Detect which cell encompasses the target text, then output its [x, y] center coordinate. 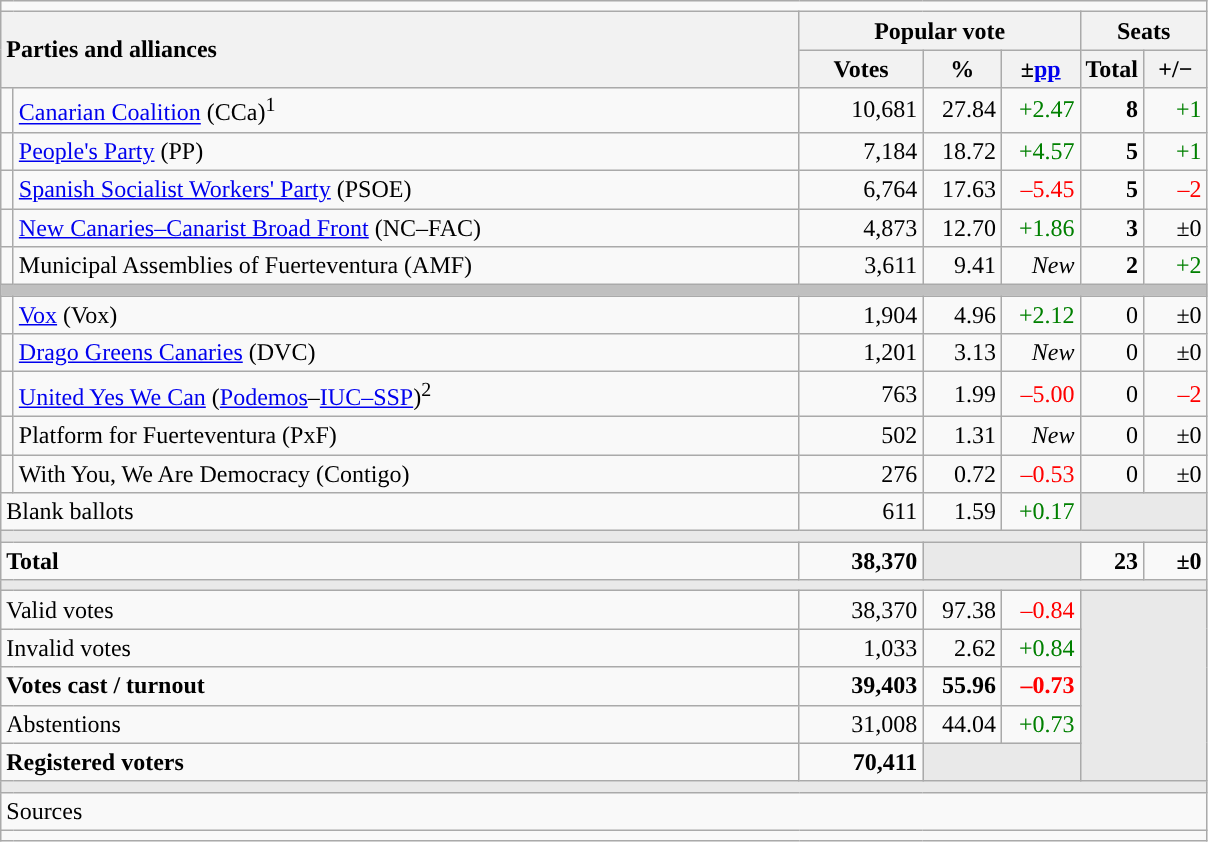
Popular vote [940, 31]
+2 [1176, 266]
Registered voters [400, 762]
+1.86 [1040, 228]
9.41 [962, 266]
39,403 [861, 686]
55.96 [962, 686]
±pp [1040, 69]
7,184 [861, 151]
+0.73 [1040, 724]
United Yes We Can (Podemos–IUC–SSP)2 [406, 394]
Blank ballots [400, 512]
–5.45 [1040, 190]
17.63 [962, 190]
New Canaries–Canarist Broad Front (NC–FAC) [406, 228]
1,201 [861, 353]
Parties and alliances [400, 50]
27.84 [962, 110]
23 [1112, 561]
8 [1112, 110]
3.13 [962, 353]
Canarian Coalition (CCa)1 [406, 110]
12.70 [962, 228]
Sources [604, 811]
+2.47 [1040, 110]
3,611 [861, 266]
2.62 [962, 648]
Valid votes [400, 610]
Platform for Fuerteventura (PxF) [406, 435]
+4.57 [1040, 151]
2 [1112, 266]
Votes [861, 69]
Seats [1144, 31]
1,033 [861, 648]
4.96 [962, 315]
4,873 [861, 228]
+0.17 [1040, 512]
–0.84 [1040, 610]
10,681 [861, 110]
Invalid votes [400, 648]
1.31 [962, 435]
44.04 [962, 724]
6,764 [861, 190]
% [962, 69]
502 [861, 435]
3 [1112, 228]
Votes cast / turnout [400, 686]
1,904 [861, 315]
–0.73 [1040, 686]
–5.00 [1040, 394]
Abstentions [400, 724]
–0.53 [1040, 474]
+0.84 [1040, 648]
Spanish Socialist Workers' Party (PSOE) [406, 190]
611 [861, 512]
1.59 [962, 512]
1.99 [962, 394]
People's Party (PP) [406, 151]
763 [861, 394]
97.38 [962, 610]
276 [861, 474]
With You, We Are Democracy (Contigo) [406, 474]
+/− [1176, 69]
+2.12 [1040, 315]
Vox (Vox) [406, 315]
70,411 [861, 762]
0.72 [962, 474]
Municipal Assemblies of Fuerteventura (AMF) [406, 266]
Drago Greens Canaries (DVC) [406, 353]
31,008 [861, 724]
18.72 [962, 151]
